Locate the cell with the specified text and output its (x, y) center coordinate. 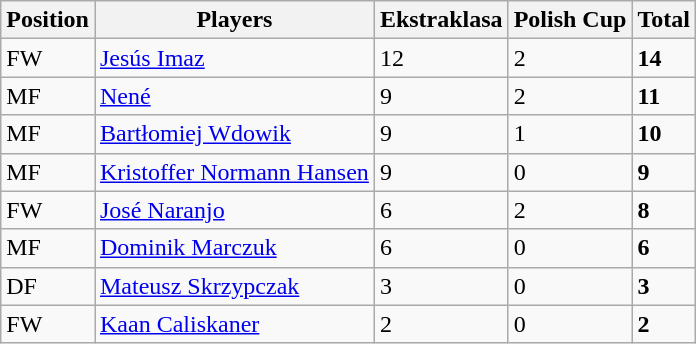
Polish Cup (570, 20)
10 (664, 134)
Mateusz Skrzypczak (234, 286)
Position (48, 20)
Nené (234, 96)
11 (664, 96)
Players (234, 20)
Jesús Imaz (234, 58)
8 (664, 210)
Kristoffer Normann Hansen (234, 172)
Dominik Marczuk (234, 248)
José Naranjo (234, 210)
Bartłomiej Wdowik (234, 134)
1 (570, 134)
DF (48, 286)
Total (664, 20)
Ekstraklasa (441, 20)
12 (441, 58)
14 (664, 58)
Kaan Caliskaner (234, 324)
